Identify which cell holds the provided text, then report its [X, Y] central coordinate. 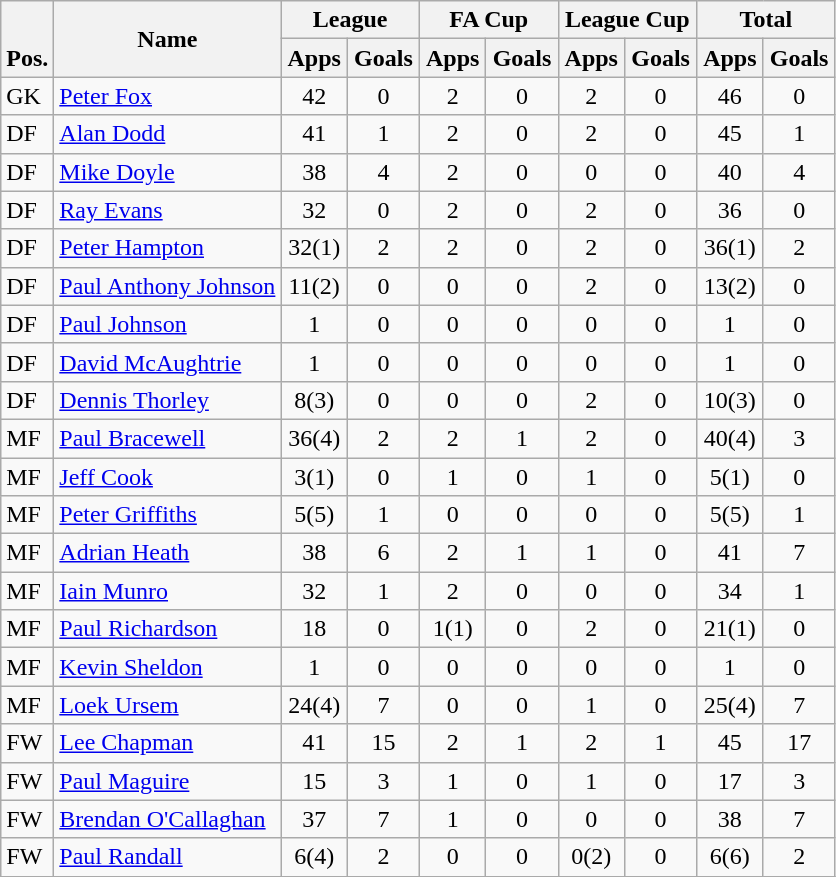
5(1) [730, 477]
0(2) [592, 857]
24(4) [314, 705]
Paul Johnson [168, 324]
Mike Doyle [168, 172]
40 [730, 172]
Brendan O'Callaghan [168, 819]
Adrian Heath [168, 553]
32(1) [314, 248]
League Cup [628, 20]
25(4) [730, 705]
Lee Chapman [168, 743]
Peter Hampton [168, 248]
36(4) [314, 438]
League [350, 20]
Name [168, 39]
Dennis Thorley [168, 400]
GK [28, 96]
Loek Ursem [168, 705]
13(2) [730, 286]
6(6) [730, 857]
18 [314, 629]
36(1) [730, 248]
David McAughtrie [168, 362]
Total [766, 20]
37 [314, 819]
46 [730, 96]
Pos. [28, 39]
21(1) [730, 629]
Paul Anthony Johnson [168, 286]
Alan Dodd [168, 134]
34 [730, 591]
3(1) [314, 477]
1(1) [452, 629]
10(3) [730, 400]
Peter Griffiths [168, 515]
36 [730, 210]
Paul Richardson [168, 629]
Kevin Sheldon [168, 667]
Ray Evans [168, 210]
6(4) [314, 857]
Jeff Cook [168, 477]
40(4) [730, 438]
Paul Maguire [168, 781]
Peter Fox [168, 96]
Paul Bracewell [168, 438]
11(2) [314, 286]
FA Cup [488, 20]
42 [314, 96]
8(3) [314, 400]
Iain Munro [168, 591]
Paul Randall [168, 857]
6 [383, 553]
